Determine the [x, y] coordinate at the center of the cell enclosing the given text.  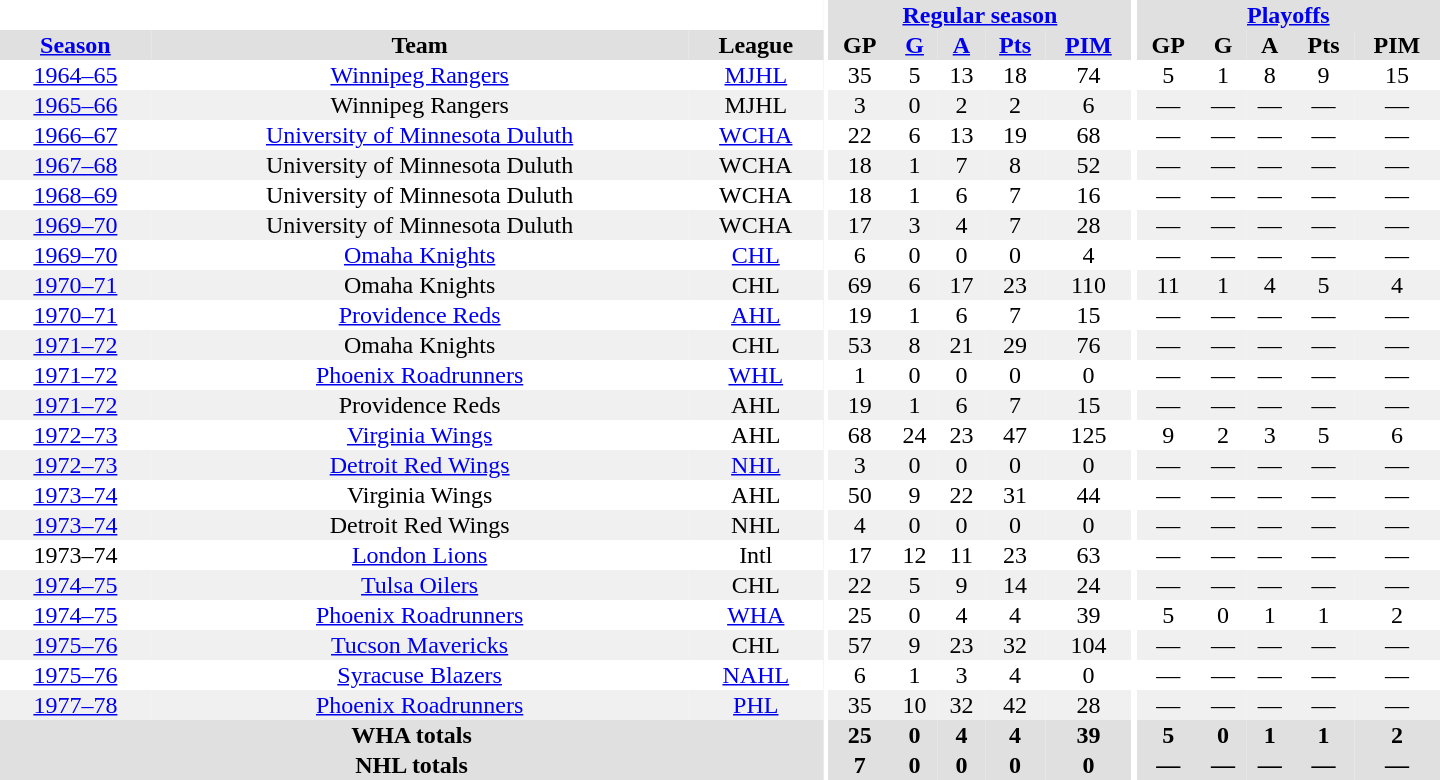
Playoffs [1288, 15]
1968–69 [76, 195]
53 [860, 345]
12 [914, 555]
21 [962, 345]
31 [1016, 495]
WHA totals [412, 735]
57 [860, 645]
League [756, 45]
Tulsa Oilers [420, 585]
42 [1016, 705]
1964–65 [76, 75]
52 [1088, 165]
PHL [756, 705]
1965–66 [76, 105]
WHA [756, 615]
1966–67 [76, 135]
50 [860, 495]
69 [860, 285]
76 [1088, 345]
Team [420, 45]
74 [1088, 75]
1977–78 [76, 705]
1967–68 [76, 165]
Tucson Mavericks [420, 645]
44 [1088, 495]
Season [76, 45]
London Lions [420, 555]
Syracuse Blazers [420, 675]
16 [1088, 195]
63 [1088, 555]
47 [1016, 435]
10 [914, 705]
Intl [756, 555]
Regular season [980, 15]
29 [1016, 345]
WHL [756, 375]
NHL totals [412, 765]
125 [1088, 435]
14 [1016, 585]
NAHL [756, 675]
104 [1088, 645]
110 [1088, 285]
